Scan for the cell matching the given text and deliver its (X, Y) coordinate at center. 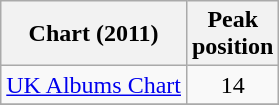
14 (232, 85)
Chart (2011) (94, 34)
UK Albums Chart (94, 85)
Peakposition (232, 34)
